Locate the cell with the specified text and output its [X, Y] center coordinate. 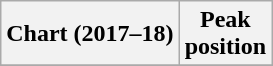
Chart (2017–18) [90, 34]
Peakposition [225, 34]
